Return (x, y) of the center of cell containing provided text 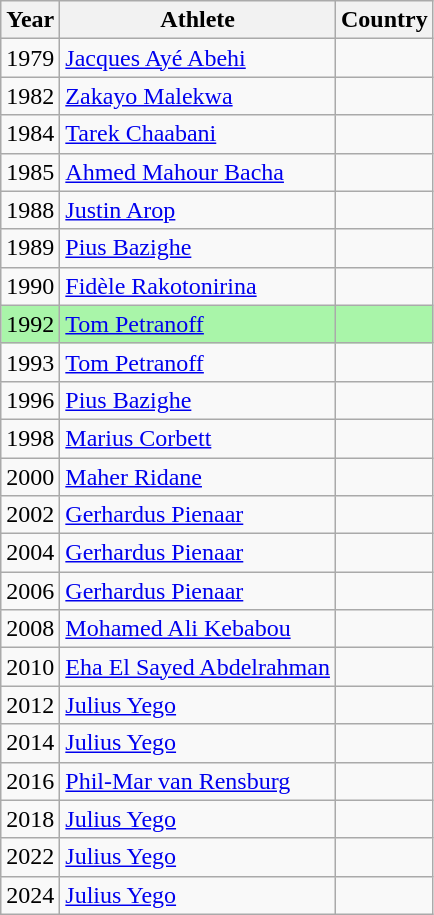
Year (30, 20)
1985 (30, 172)
Phil-Mar van Rensburg (198, 781)
Fidèle Rakotonirina (198, 286)
Maher Ridane (198, 477)
1989 (30, 248)
Ahmed Mahour Bacha (198, 172)
1993 (30, 362)
Mohamed Ali Kebabou (198, 629)
2024 (30, 895)
2022 (30, 857)
Jacques Ayé Abehi (198, 58)
2008 (30, 629)
1988 (30, 210)
1996 (30, 400)
1979 (30, 58)
Marius Corbett (198, 438)
Athlete (198, 20)
2004 (30, 553)
2018 (30, 819)
2014 (30, 743)
1992 (30, 324)
1998 (30, 438)
2010 (30, 667)
2012 (30, 705)
Eha El Sayed Abdelrahman (198, 667)
Zakayo Malekwa (198, 96)
1990 (30, 286)
2006 (30, 591)
Justin Arop (198, 210)
1984 (30, 134)
1982 (30, 96)
Country (384, 20)
2002 (30, 515)
2000 (30, 477)
Tarek Chaabani (198, 134)
2016 (30, 781)
